Locate the cell with the specified text and output its (x, y) center coordinate. 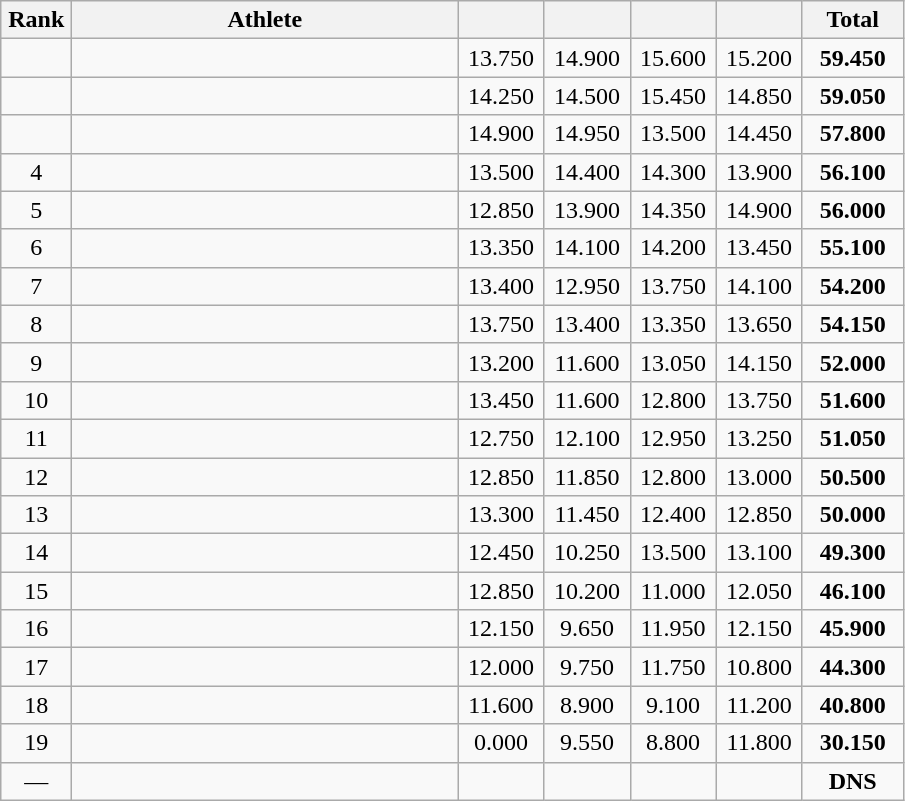
0.000 (501, 743)
40.800 (852, 705)
11.950 (673, 629)
13.300 (501, 515)
51.050 (852, 438)
50.000 (852, 515)
8.800 (673, 743)
11.450 (587, 515)
45.900 (852, 629)
11.000 (673, 591)
46.100 (852, 591)
56.100 (852, 172)
10 (36, 400)
9.550 (587, 743)
14.350 (673, 210)
12.050 (759, 591)
54.200 (852, 286)
11 (36, 438)
15.450 (673, 96)
11.200 (759, 705)
14.950 (587, 134)
59.450 (852, 58)
8.900 (587, 705)
Rank (36, 20)
13 (36, 515)
7 (36, 286)
11.800 (759, 743)
14.500 (587, 96)
Athlete (265, 20)
9.650 (587, 629)
13.650 (759, 324)
13.250 (759, 438)
12 (36, 477)
15 (36, 591)
52.000 (852, 362)
13.050 (673, 362)
56.000 (852, 210)
12.450 (501, 553)
10.250 (587, 553)
9 (36, 362)
51.600 (852, 400)
16 (36, 629)
14.300 (673, 172)
14.200 (673, 248)
12.100 (587, 438)
15.200 (759, 58)
19 (36, 743)
10.200 (587, 591)
13.200 (501, 362)
30.150 (852, 743)
14 (36, 553)
4 (36, 172)
— (36, 781)
11.850 (587, 477)
57.800 (852, 134)
6 (36, 248)
50.500 (852, 477)
5 (36, 210)
59.050 (852, 96)
10.800 (759, 667)
14.400 (587, 172)
13.000 (759, 477)
12.750 (501, 438)
15.600 (673, 58)
9.750 (587, 667)
54.150 (852, 324)
11.750 (673, 667)
44.300 (852, 667)
14.150 (759, 362)
DNS (852, 781)
55.100 (852, 248)
14.850 (759, 96)
9.100 (673, 705)
17 (36, 667)
13.100 (759, 553)
12.000 (501, 667)
49.300 (852, 553)
Total (852, 20)
12.400 (673, 515)
8 (36, 324)
18 (36, 705)
14.450 (759, 134)
14.250 (501, 96)
